Return [x, y] of the center of cell containing provided text 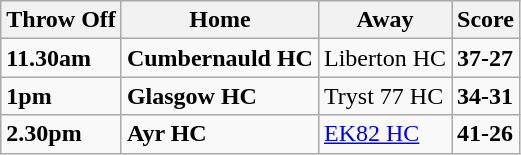
EK82 HC [384, 134]
Tryst 77 HC [384, 96]
Away [384, 20]
Home [220, 20]
37-27 [486, 58]
11.30am [62, 58]
1pm [62, 96]
41-26 [486, 134]
2.30pm [62, 134]
Ayr HC [220, 134]
34-31 [486, 96]
Liberton HC [384, 58]
Score [486, 20]
Cumbernauld HC [220, 58]
Glasgow HC [220, 96]
Throw Off [62, 20]
